Pinpoint the cell where the given text exists, returning its (X, Y) midpoint coordinate. 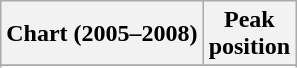
Peak position (249, 34)
Chart (2005–2008) (102, 34)
